Find where the given text appears and provide that cell's center as (X, Y) coordinate. 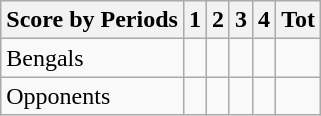
2 (218, 20)
3 (240, 20)
1 (194, 20)
Tot (298, 20)
Opponents (92, 96)
Bengals (92, 58)
Score by Periods (92, 20)
4 (264, 20)
